Return (X, Y) of the center of cell containing provided text 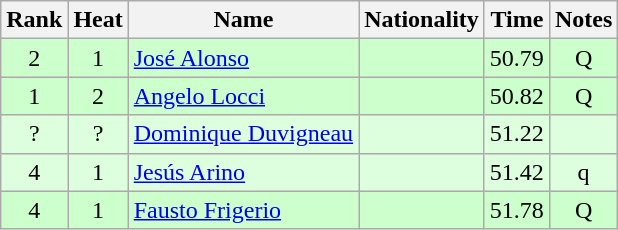
Time (516, 20)
José Alonso (243, 58)
51.78 (516, 210)
Dominique Duvigneau (243, 134)
51.42 (516, 172)
q (583, 172)
Notes (583, 20)
Name (243, 20)
51.22 (516, 134)
50.82 (516, 96)
Fausto Frigerio (243, 210)
Jesús Arino (243, 172)
Heat (98, 20)
Nationality (422, 20)
50.79 (516, 58)
Rank (34, 20)
Angelo Locci (243, 96)
